Extract the [x, y] coordinate from the center of the cell holding the provided text.  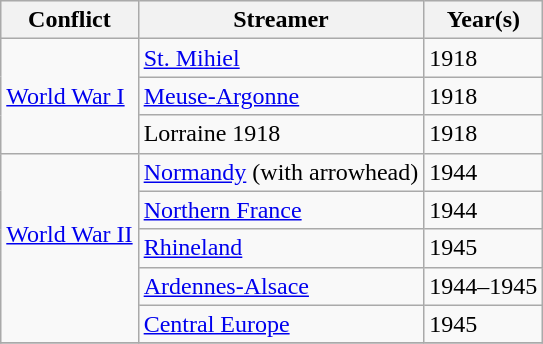
Normandy (with arrowhead) [281, 172]
World War II [70, 248]
World War I [70, 96]
Streamer [281, 20]
Lorraine 1918 [281, 134]
Year(s) [484, 20]
Central Europe [281, 324]
Ardennes-Alsace [281, 286]
Conflict [70, 20]
Meuse-Argonne [281, 96]
Northern France [281, 210]
Rhineland [281, 248]
St. Mihiel [281, 58]
1944–1945 [484, 286]
